From the cell containing the given text, extract its center point as (X, Y) coordinate. 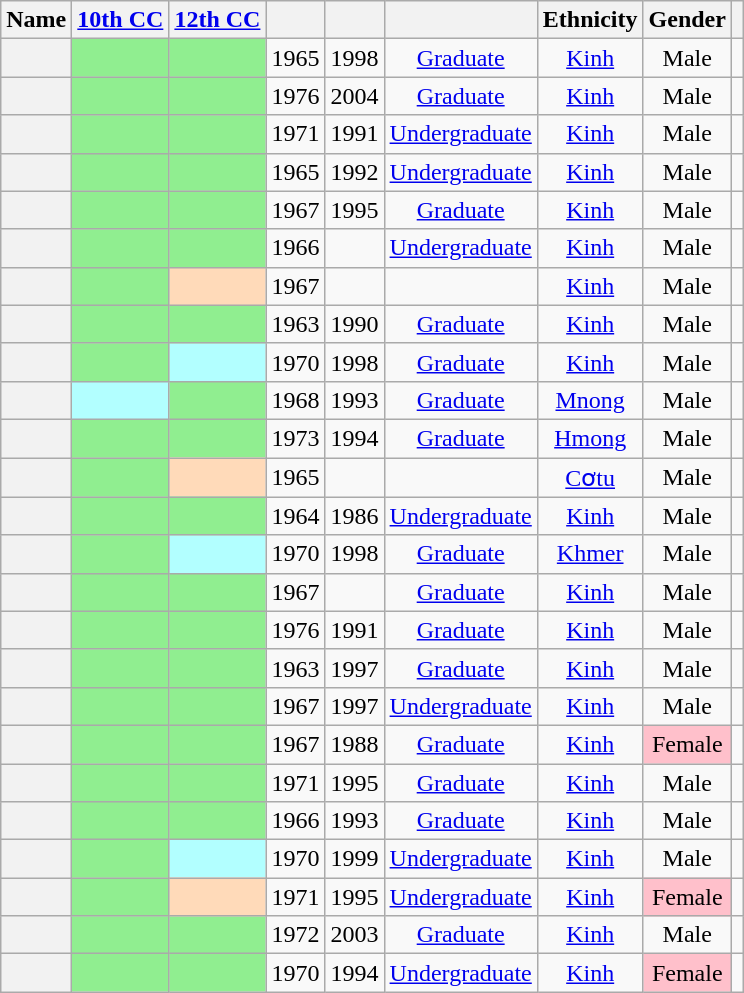
2004 (354, 96)
10th CC (120, 20)
1990 (354, 324)
1986 (354, 516)
Gender (687, 20)
1964 (296, 516)
Cơtu (590, 478)
2003 (354, 935)
Hmong (590, 438)
1988 (354, 744)
1992 (354, 172)
1999 (354, 859)
Name (36, 20)
12th CC (218, 20)
1972 (296, 935)
1968 (296, 400)
1973 (296, 438)
Khmer (590, 554)
Ethnicity (590, 20)
Mnong (590, 400)
